Determine the [x, y] coordinate at the center of the cell enclosing the given text.  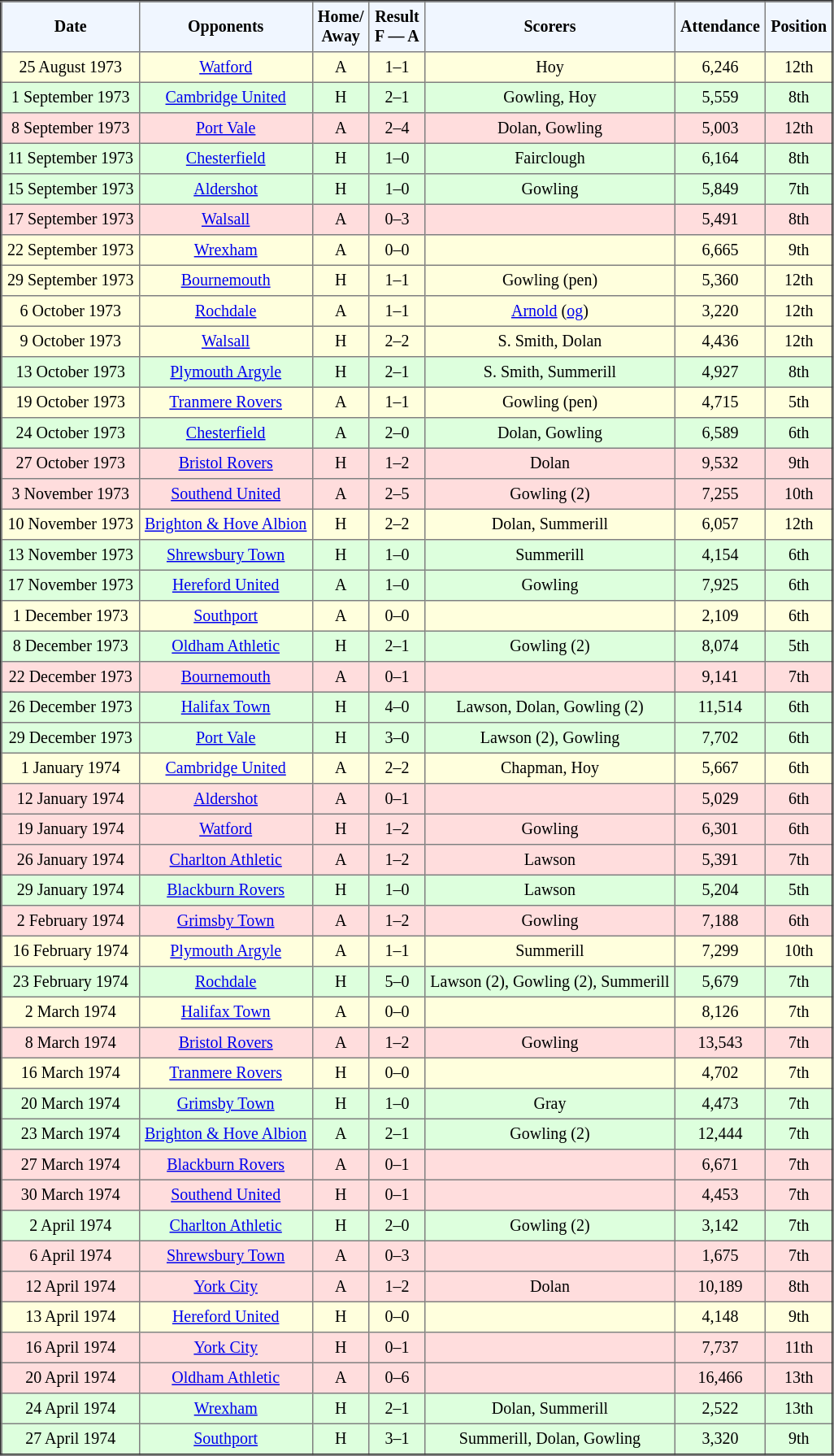
23 February 1974 [71, 982]
2,522 [720, 1409]
6,589 [720, 433]
Opponents [226, 27]
4,702 [720, 1073]
2 February 1974 [71, 921]
Arnold (og) [550, 311]
8 December 1973 [71, 646]
6,301 [720, 829]
25 August 1973 [71, 67]
4,927 [720, 372]
1 December 1973 [71, 616]
13,543 [720, 1043]
4,473 [720, 1104]
Gray [550, 1104]
S. Smith, Summerill [550, 372]
16 April 1974 [71, 1348]
29 December 1973 [71, 738]
Chapman, Hoy [550, 768]
7,188 [720, 921]
17 September 1973 [71, 219]
Lawson (2), Gowling (2), Summerill [550, 982]
9 October 1973 [71, 341]
7,702 [720, 738]
19 January 1974 [71, 829]
5,559 [720, 98]
22 December 1973 [71, 677]
1 September 1973 [71, 98]
6,671 [720, 1165]
5,849 [720, 189]
Gowling, Hoy [550, 98]
0–6 [397, 1378]
Lawson, Dolan, Gowling (2) [550, 707]
4,436 [720, 341]
11 September 1973 [71, 159]
11,514 [720, 707]
13 April 1974 [71, 1317]
12 January 1974 [71, 799]
13 October 1973 [71, 372]
5,360 [720, 280]
29 January 1974 [71, 890]
6 October 1973 [71, 311]
4–0 [397, 707]
6,057 [720, 524]
10 November 1973 [71, 524]
7,737 [720, 1348]
6,665 [720, 250]
3–0 [397, 738]
4,148 [720, 1317]
2–5 [397, 494]
2 April 1974 [71, 1226]
2 March 1974 [71, 1012]
Lawson (2), Gowling [550, 738]
3 November 1973 [71, 494]
5,679 [720, 982]
12 April 1974 [71, 1287]
23 March 1974 [71, 1134]
27 April 1974 [71, 1439]
11th [800, 1348]
5,491 [720, 219]
27 October 1973 [71, 463]
Home/Away [341, 27]
5,391 [720, 860]
S. Smith, Dolan [550, 341]
Fairclough [550, 159]
16,466 [720, 1378]
16 February 1974 [71, 951]
8 March 1974 [71, 1043]
3–1 [397, 1439]
5,029 [720, 799]
Position [800, 27]
8,074 [720, 646]
Date [71, 27]
9,532 [720, 463]
3,142 [720, 1226]
7,925 [720, 585]
3,320 [720, 1439]
2,109 [720, 616]
16 March 1974 [71, 1073]
Summerill, Dolan, Gowling [550, 1439]
6,246 [720, 67]
Scorers [550, 27]
ResultF — A [397, 27]
19 October 1973 [71, 402]
24 October 1973 [71, 433]
13 November 1973 [71, 555]
4,154 [720, 555]
5,003 [720, 128]
6 April 1974 [71, 1256]
2–4 [397, 128]
8 September 1973 [71, 128]
27 March 1974 [71, 1165]
Hoy [550, 67]
Attendance [720, 27]
22 September 1973 [71, 250]
26 January 1974 [71, 860]
5,204 [720, 890]
20 March 1974 [71, 1104]
4,453 [720, 1195]
3,220 [720, 311]
7,299 [720, 951]
6,164 [720, 159]
5,667 [720, 768]
9,141 [720, 677]
4,715 [720, 402]
1 January 1974 [71, 768]
29 September 1973 [71, 280]
10,189 [720, 1287]
8,126 [720, 1012]
17 November 1973 [71, 585]
5–0 [397, 982]
24 April 1974 [71, 1409]
1,675 [720, 1256]
20 April 1974 [71, 1378]
12,444 [720, 1134]
30 March 1974 [71, 1195]
26 December 1973 [71, 707]
7,255 [720, 494]
15 September 1973 [71, 189]
